Determine the (X, Y) coordinate at the center of the cell enclosing the given text.  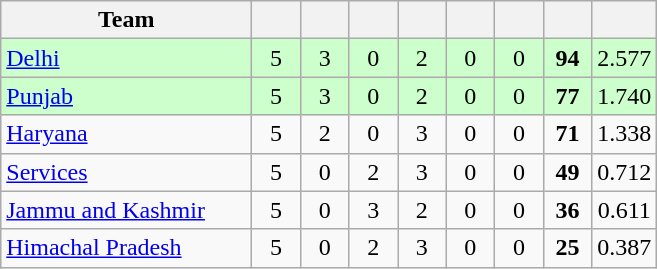
Delhi (126, 58)
25 (568, 248)
Himachal Pradesh (126, 248)
Haryana (126, 134)
Jammu and Kashmir (126, 210)
1.338 (624, 134)
71 (568, 134)
Services (126, 172)
Team (126, 20)
0.712 (624, 172)
36 (568, 210)
94 (568, 58)
0.387 (624, 248)
Punjab (126, 96)
2.577 (624, 58)
1.740 (624, 96)
49 (568, 172)
77 (568, 96)
0.611 (624, 210)
